From the cell containing the given text, extract its center point as (X, Y) coordinate. 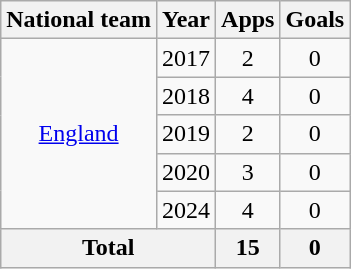
15 (248, 248)
England (79, 134)
Goals (315, 20)
2020 (186, 172)
Total (108, 248)
2018 (186, 96)
National team (79, 20)
Year (186, 20)
2024 (186, 210)
2019 (186, 134)
3 (248, 172)
2017 (186, 58)
Apps (248, 20)
